Return [x, y] of the center of cell containing provided text 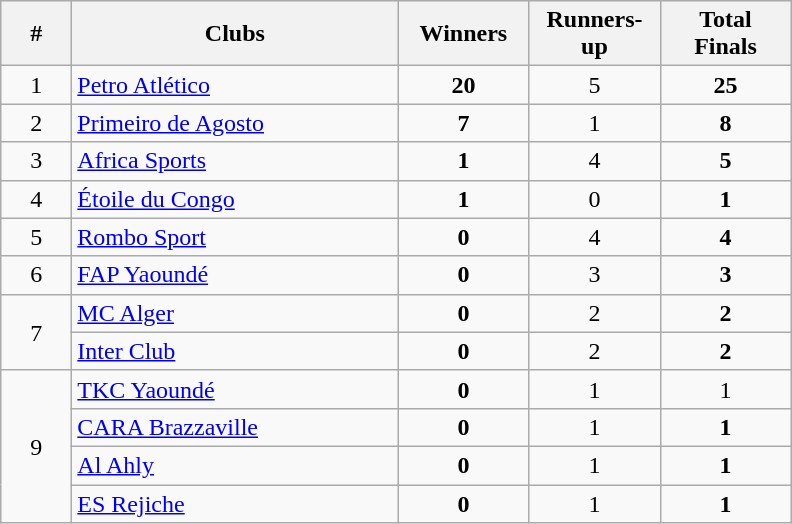
Runners-up [594, 34]
Winners [464, 34]
Rombo Sport [235, 237]
Petro Atlético [235, 85]
Inter Club [235, 351]
Africa Sports [235, 161]
6 [36, 275]
Étoile du Congo [235, 199]
8 [726, 123]
MC Alger [235, 313]
9 [36, 446]
TKC Yaoundé [235, 389]
Al Ahly [235, 465]
Primeiro de Agosto [235, 123]
25 [726, 85]
CARA Brazzaville [235, 427]
Clubs [235, 34]
Total Finals [726, 34]
20 [464, 85]
FAP Yaoundé [235, 275]
# [36, 34]
ES Rejiche [235, 503]
